Detect which cell encompasses the target text, then output its (X, Y) center coordinate. 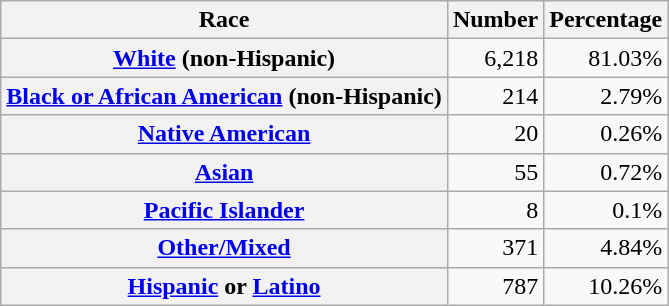
214 (495, 96)
55 (495, 172)
8 (495, 210)
10.26% (606, 286)
Pacific Islander (224, 210)
81.03% (606, 58)
Native American (224, 134)
Number (495, 20)
6,218 (495, 58)
White (non-Hispanic) (224, 58)
0.1% (606, 210)
371 (495, 248)
Percentage (606, 20)
Hispanic or Latino (224, 286)
787 (495, 286)
2.79% (606, 96)
0.26% (606, 134)
Race (224, 20)
20 (495, 134)
0.72% (606, 172)
4.84% (606, 248)
Other/Mixed (224, 248)
Black or African American (non-Hispanic) (224, 96)
Asian (224, 172)
